Detect which cell encompasses the target text, then output its [X, Y] center coordinate. 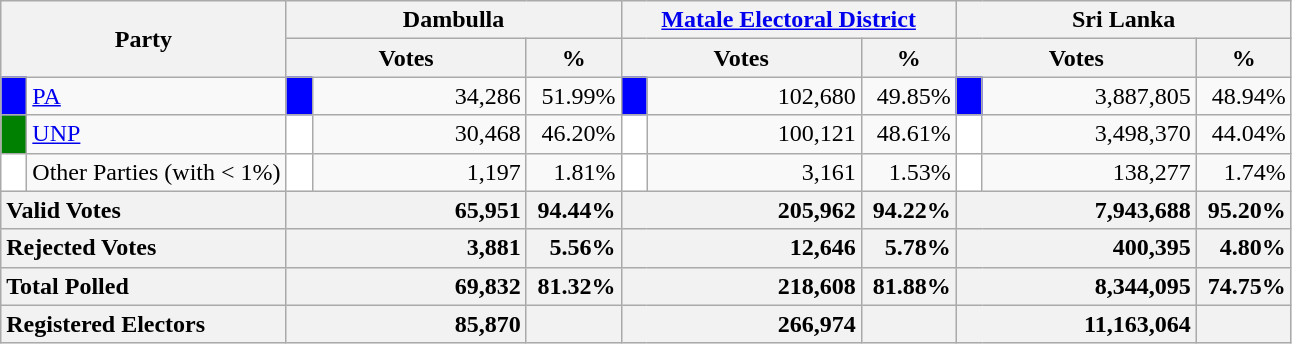
46.20% [574, 134]
74.75% [1244, 286]
100,121 [754, 134]
3,887,805 [1089, 96]
3,881 [406, 248]
48.94% [1244, 96]
4.80% [1244, 248]
81.88% [908, 286]
7,943,688 [1076, 210]
1.81% [574, 172]
34,286 [419, 96]
266,974 [741, 324]
400,395 [1076, 248]
49.85% [908, 96]
94.22% [908, 210]
30,468 [419, 134]
102,680 [754, 96]
Valid Votes [144, 210]
Dambulla [454, 20]
Party [144, 39]
51.99% [574, 96]
3,161 [754, 172]
5.56% [574, 248]
UNP [156, 134]
48.61% [908, 134]
8,344,095 [1076, 286]
12,646 [741, 248]
Total Polled [144, 286]
5.78% [908, 248]
PA [156, 96]
138,277 [1089, 172]
1.74% [1244, 172]
Other Parties (with < 1%) [156, 172]
44.04% [1244, 134]
205,962 [741, 210]
Rejected Votes [144, 248]
95.20% [1244, 210]
3,498,370 [1089, 134]
94.44% [574, 210]
1,197 [419, 172]
Matale Electoral District [788, 20]
1.53% [908, 172]
Registered Electors [144, 324]
Sri Lanka [1124, 20]
85,870 [406, 324]
218,608 [741, 286]
81.32% [574, 286]
65,951 [406, 210]
11,163,064 [1076, 324]
69,832 [406, 286]
